Locate the cell with the specified text and output its (X, Y) center coordinate. 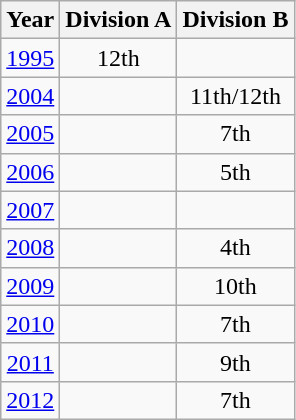
12th (118, 58)
11th/12th (236, 96)
2007 (30, 210)
2005 (30, 134)
Division B (236, 20)
2009 (30, 286)
2006 (30, 172)
Year (30, 20)
2004 (30, 96)
9th (236, 362)
4th (236, 248)
2012 (30, 400)
5th (236, 172)
2011 (30, 362)
Division A (118, 20)
2010 (30, 324)
1995 (30, 58)
2008 (30, 248)
10th (236, 286)
